Search for the cell housing the specified text and yield its (x, y) center coordinate. 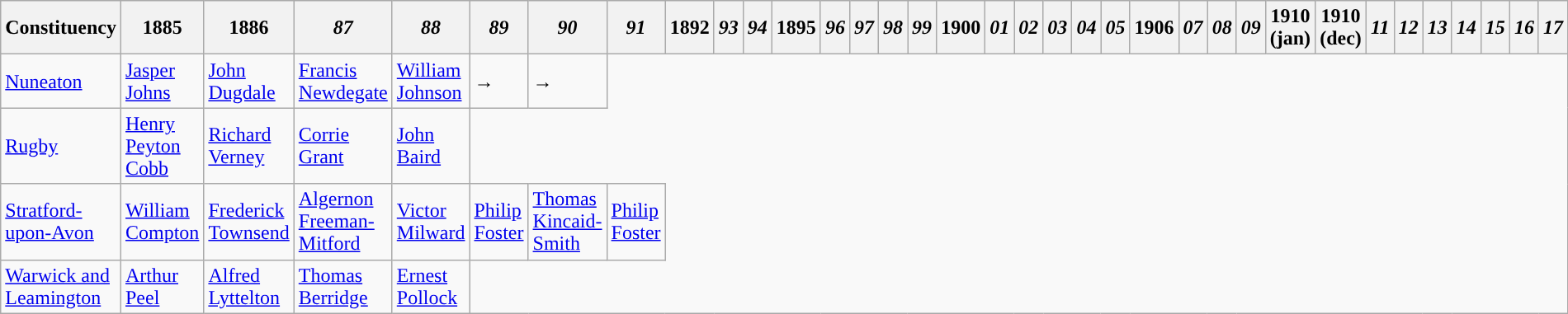
13 (1438, 28)
Francis Newdegate (343, 81)
17 (1553, 28)
Thomas Kincaid-Smith (568, 222)
Algernon Freeman-Mitford (343, 222)
04 (1086, 28)
1900 (961, 28)
Ernest Pollock (431, 287)
16 (1523, 28)
97 (863, 28)
Constituency (61, 28)
Rugby (61, 146)
93 (728, 28)
11 (1380, 28)
Corrie Grant (343, 146)
98 (893, 28)
12 (1408, 28)
08 (1221, 28)
1910 (jan) (1290, 28)
96 (835, 28)
Stratford-upon-Avon (61, 222)
Henry Peyton Cobb (162, 146)
89 (498, 28)
1892 (690, 28)
Warwick and Leamington (61, 287)
91 (635, 28)
William Compton (162, 222)
94 (758, 28)
Richard Verney (249, 146)
15 (1495, 28)
Victor Milward (431, 222)
99 (923, 28)
Alfred Lyttelton (249, 287)
14 (1466, 28)
1886 (249, 28)
Frederick Townsend (249, 222)
Thomas Berridge (343, 287)
09 (1251, 28)
87 (343, 28)
John Baird (431, 146)
07 (1193, 28)
1885 (162, 28)
1906 (1154, 28)
1895 (796, 28)
Arthur Peel (162, 287)
90 (568, 28)
Nuneaton (61, 81)
02 (1028, 28)
William Johnson (431, 81)
88 (431, 28)
1910 (dec) (1341, 28)
Jasper Johns (162, 81)
John Dugdale (249, 81)
03 (1058, 28)
05 (1116, 28)
01 (1000, 28)
